Return (X, Y) of the center of cell containing provided text 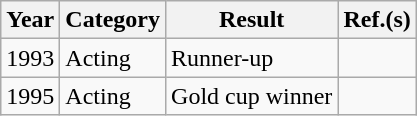
Gold cup winner (252, 96)
1993 (30, 58)
Year (30, 20)
1995 (30, 96)
Category (113, 20)
Ref.(s) (377, 20)
Runner-up (252, 58)
Result (252, 20)
